Locate the cell with the specified text and output its [x, y] center coordinate. 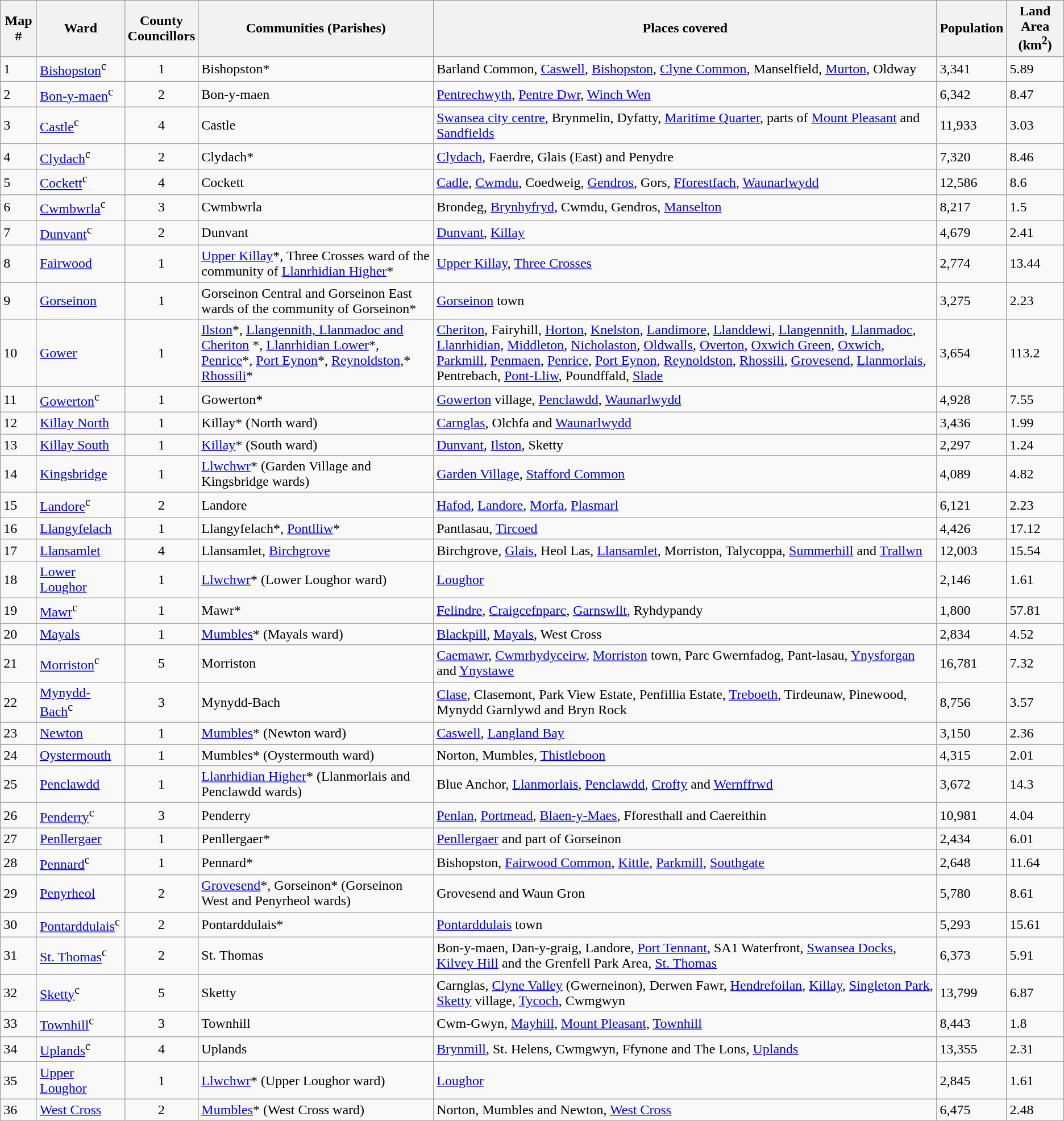
Land Area (km2) [1035, 28]
Uplandsc [81, 1049]
29 [19, 893]
20 [19, 634]
14.3 [1035, 784]
3,341 [972, 69]
Population [972, 28]
7 [19, 233]
Carnglas, Clyne Valley (Gwerneinon), Derwen Fawr, Hendrefoilan, Killay, Singleton Park, Sketty village, Tycoch, Cwmgwyn [685, 993]
2.48 [1035, 1110]
4,928 [972, 400]
21 [19, 664]
Pontarddulaisc [81, 925]
3.03 [1035, 125]
West Cross [81, 1110]
Penderry [316, 816]
Grovesend and Waun Gron [685, 893]
31 [19, 956]
23 [19, 734]
Penderryc [81, 816]
Morristonc [81, 664]
Llwchwr* (Upper Loughor ward) [316, 1081]
8,443 [972, 1024]
CountyCouncillors [161, 28]
Uplands [316, 1049]
Caswell, Langland Bay [685, 734]
3,436 [972, 423]
Oystermouth [81, 755]
Barland Common, Caswell, Bishopston, Clyne Common, Manselfield, Murton, Oldway [685, 69]
4,426 [972, 528]
16 [19, 528]
Mynydd-Bach [316, 702]
25 [19, 784]
14 [19, 474]
6,373 [972, 956]
Penllergaer and part of Gorseinon [685, 839]
Gowertonc [81, 400]
36 [19, 1110]
13,799 [972, 993]
13 [19, 445]
113.2 [1035, 353]
35 [19, 1081]
12,586 [972, 182]
30 [19, 925]
7,320 [972, 157]
Cockettc [81, 182]
32 [19, 993]
Castle [316, 125]
1.5 [1035, 208]
8.6 [1035, 182]
Pontarddulais* [316, 925]
Gowerton* [316, 400]
Blue Anchor, Llanmorlais, Penclawdd, Crofty and Wernffrwd [685, 784]
15 [19, 506]
Gower [81, 353]
2,146 [972, 580]
Upper Loughor [81, 1081]
2.36 [1035, 734]
Killay* (North ward) [316, 423]
5,780 [972, 893]
2,845 [972, 1081]
Townhillc [81, 1024]
3,654 [972, 353]
11.64 [1035, 862]
Mynydd-Bachc [81, 702]
Gorseinon [81, 301]
Penyrheol [81, 893]
Gorseinon town [685, 301]
Llwchwr* (Lower Loughor ward) [316, 580]
16,781 [972, 664]
2,834 [972, 634]
Mawr* [316, 610]
Fairwood [81, 264]
Llangyfelach [81, 528]
2,297 [972, 445]
12,003 [972, 550]
6 [19, 208]
13.44 [1035, 264]
Pentrechwyth, Pentre Dwr, Winch Wen [685, 94]
Norton, Mumbles, Thistleboon [685, 755]
1.24 [1035, 445]
3,150 [972, 734]
Bishopston* [316, 69]
Clydach, Faerdre, Glais (East) and Penydre [685, 157]
Clydach* [316, 157]
Mumbles* (Mayals ward) [316, 634]
Grovesend*, Gorseinon* (Gorseinon West and Penyrheol wards) [316, 893]
Mumbles* (West Cross ward) [316, 1110]
6.87 [1035, 993]
Pennardc [81, 862]
18 [19, 580]
Penclawdd [81, 784]
Castlec [81, 125]
Pontarddulais town [685, 925]
Dunvant [316, 233]
2,774 [972, 264]
Map # [19, 28]
4,315 [972, 755]
Felindre, Craigcefnparc, Garnswllt, Ryhdypandy [685, 610]
7.32 [1035, 664]
26 [19, 816]
Dunvantc [81, 233]
Landorec [81, 506]
34 [19, 1049]
12 [19, 423]
Blackpill, Mayals, West Cross [685, 634]
17 [19, 550]
Clase, Clasemont, Park View Estate, Penfillia Estate, Treboeth, Tirdeunaw, Pinewood, Mynydd Garnlywd and Bryn Rock [685, 702]
2.31 [1035, 1049]
8 [19, 264]
13,355 [972, 1049]
Sketty [316, 993]
Newton [81, 734]
15.61 [1035, 925]
Mumbles* (Newton ward) [316, 734]
10 [19, 353]
10,981 [972, 816]
7.55 [1035, 400]
Mumbles* (Oystermouth ward) [316, 755]
28 [19, 862]
Upper Killay, Three Crosses [685, 264]
Places covered [685, 28]
Ilston*, Llangennith, Llanmadoc and Cheriton *, Llanrhidian Lower*, Penrice*, Port Eynon*, Reynoldston,* Rhossili* [316, 353]
1.99 [1035, 423]
6.01 [1035, 839]
Carnglas, Olchfa and Waunarlwydd [685, 423]
Pantlasau, Tircoed [685, 528]
Clydachc [81, 157]
4.82 [1035, 474]
Bishopstonc [81, 69]
6,475 [972, 1110]
3,672 [972, 784]
Gorseinon Central and Gorseinon East wards of the community of Gorseinon* [316, 301]
Cwmbwrlac [81, 208]
Kingsbridge [81, 474]
Llanrhidian Higher* (Llanmorlais and Penclawdd wards) [316, 784]
Llansamlet [81, 550]
4.04 [1035, 816]
Llangyfelach*, Pontlliw* [316, 528]
Killay* (South ward) [316, 445]
8,756 [972, 702]
Llwchwr* (Garden Village and Kingsbridge wards) [316, 474]
22 [19, 702]
19 [19, 610]
Cockett [316, 182]
11 [19, 400]
Bon-y-maen [316, 94]
Ward [81, 28]
Hafod, Landore, Morfa, Plasmarl [685, 506]
1,800 [972, 610]
33 [19, 1024]
15.54 [1035, 550]
Townhill [316, 1024]
Skettyc [81, 993]
5,293 [972, 925]
17.12 [1035, 528]
Killay South [81, 445]
1.8 [1035, 1024]
Penlan, Portmead, Blaen-y-Maes, Fforesthall and Caereithin [685, 816]
Penllergaer [81, 839]
Landore [316, 506]
4,679 [972, 233]
Caemawr, Cwmrhydyceirw, Morriston town, Parc Gwernfadog, Pant-lasau, Ynysforgan and Ynystawe [685, 664]
Brondeg, Brynhyfryd, Cwmdu, Gendros, Manselton [685, 208]
Cwm-Gwyn, Mayhill, Mount Pleasant, Townhill [685, 1024]
4,089 [972, 474]
5.89 [1035, 69]
6,342 [972, 94]
Llansamlet, Birchgrove [316, 550]
Dunvant, Ilston, Sketty [685, 445]
8,217 [972, 208]
Gowerton village, Penclawdd, Waunarlwydd [685, 400]
8.61 [1035, 893]
Dunvant, Killay [685, 233]
Penllergaer* [316, 839]
Garden Village, Stafford Common [685, 474]
3.57 [1035, 702]
4.52 [1035, 634]
Birchgrove, Glais, Heol Las, Llansamlet, Morriston, Talycoppa, Summerhill and Trallwn [685, 550]
Lower Loughor [81, 580]
Brynmill, St. Helens, Cwmgwyn, Ffynone and The Lons, Uplands [685, 1049]
6,121 [972, 506]
Upper Killay*, Three Crosses ward of the community of Llanrhidian Higher* [316, 264]
8.46 [1035, 157]
Mawrc [81, 610]
57.81 [1035, 610]
2.41 [1035, 233]
Killay North [81, 423]
Swansea city centre, Brynmelin, Dyfatty, Maritime Quarter, parts of Mount Pleasant and Sandfields [685, 125]
24 [19, 755]
9 [19, 301]
27 [19, 839]
2,434 [972, 839]
Bon-y-maen, Dan-y-graig, Landore, Port Tennant, SA1 Waterfront, Swansea Docks, Kilvey Hill and the Grenfell Park Area, St. Thomas [685, 956]
Communities (Parishes) [316, 28]
11,933 [972, 125]
2,648 [972, 862]
Pennard* [316, 862]
5.91 [1035, 956]
St. Thomas [316, 956]
3,275 [972, 301]
Cwmbwrla [316, 208]
2.01 [1035, 755]
Morriston [316, 664]
St. Thomasc [81, 956]
Bon-y-maenc [81, 94]
Bishopston, Fairwood Common, Kittle, Parkmill, Southgate [685, 862]
Mayals [81, 634]
Norton, Mumbles and Newton, West Cross [685, 1110]
Cadle, Cwmdu, Coedweig, Gendros, Gors, Fforestfach, Waunarlwydd [685, 182]
8.47 [1035, 94]
